Detect which cell encompasses the target text, then output its (x, y) center coordinate. 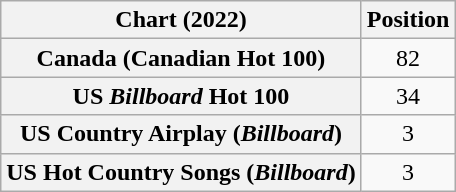
82 (408, 58)
Canada (Canadian Hot 100) (181, 58)
Position (408, 20)
US Country Airplay (Billboard) (181, 134)
US Billboard Hot 100 (181, 96)
34 (408, 96)
US Hot Country Songs (Billboard) (181, 172)
Chart (2022) (181, 20)
